Pinpoint the cell where the given text exists, returning its (x, y) midpoint coordinate. 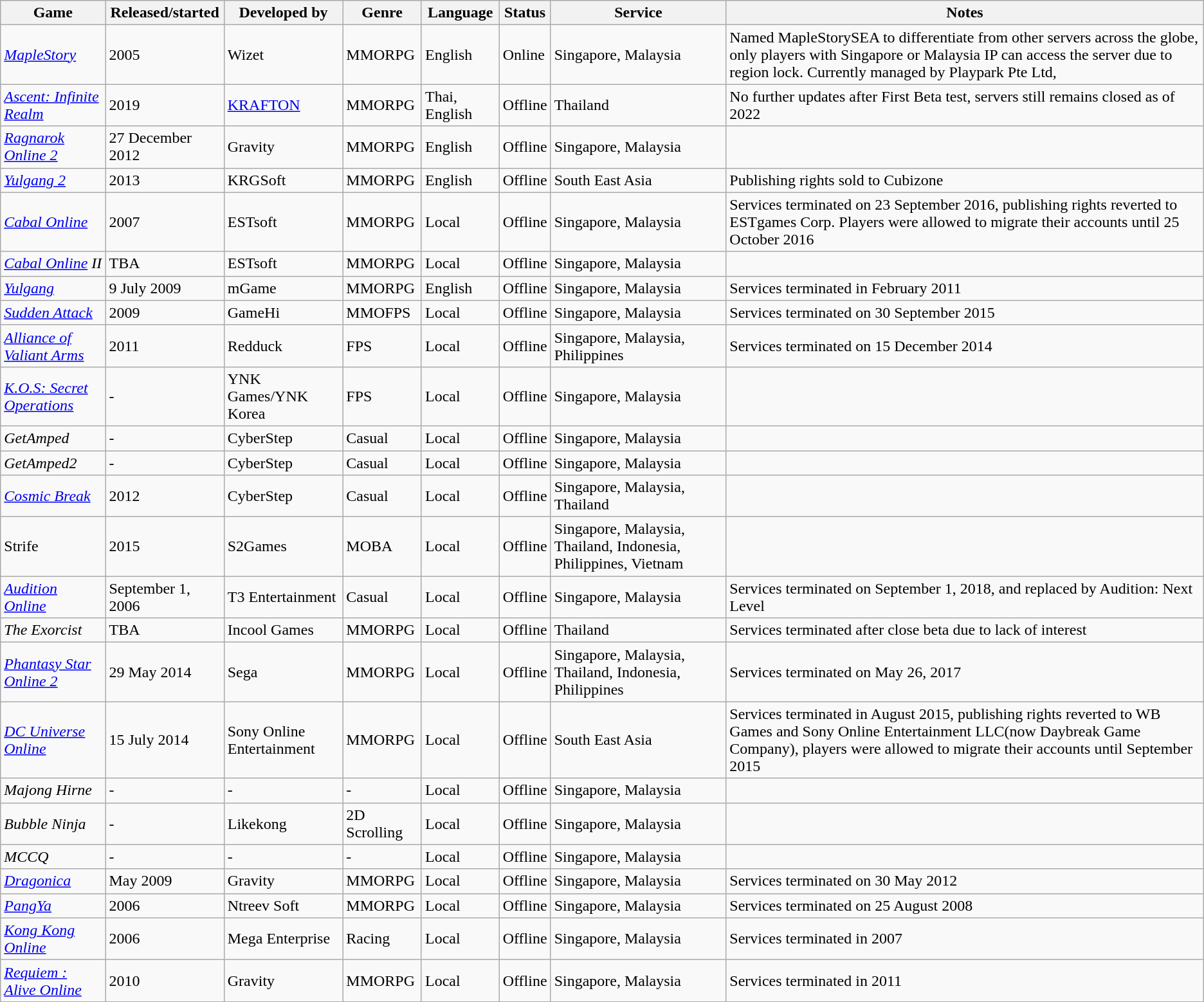
Incool Games (283, 630)
Services terminated in 2011 (965, 980)
Services terminated on September 1, 2018, and replaced by Audition: Next Level (965, 597)
Ascent: Infinite Realm (53, 105)
YNK Games/YNK Korea (283, 396)
2005 (165, 55)
Thai, English (461, 105)
Services terminated on 15 December 2014 (965, 346)
2007 (165, 222)
Cosmic Break (53, 496)
Ragnarok Online 2 (53, 147)
2013 (165, 180)
29 May 2014 (165, 672)
9 July 2009 (165, 288)
Alliance of Valiant Arms (53, 346)
MOBA (382, 547)
2010 (165, 980)
Services terminated in 2007 (965, 939)
T3 Entertainment (283, 597)
Yulgang 2 (53, 180)
Sony Online Entertainment (283, 740)
Kong Kong Online (53, 939)
15 July 2014 (165, 740)
Racing (382, 939)
May 2009 (165, 881)
Developed by (283, 13)
Sudden Attack (53, 313)
K.O.S: Secret Operations (53, 396)
Dragonica (53, 881)
No further updates after First Beta test, servers still remains closed as of 2022 (965, 105)
2009 (165, 313)
2015 (165, 547)
Cabal Online II (53, 264)
Singapore, Malaysia, Philippines (638, 346)
Sega (283, 672)
Requiem : Alive Online (53, 980)
27 December 2012 (165, 147)
MMOFPS (382, 313)
2012 (165, 496)
KRAFTON (283, 105)
The Exorcist (53, 630)
Mega Enterprise (283, 939)
Wizet (283, 55)
Language (461, 13)
DC Universe Online (53, 740)
Redduck (283, 346)
Yulgang (53, 288)
Services terminated after close beta due to lack of interest (965, 630)
Singapore, Malaysia, Thailand, Indonesia, Philippines (638, 672)
Likekong (283, 823)
2019 (165, 105)
Singapore, Malaysia, Thailand, Indonesia, Philippines, Vietnam (638, 547)
S2Games (283, 547)
2D Scrolling (382, 823)
Notes (965, 13)
KRGSoft (283, 180)
PangYa (53, 906)
Online (525, 55)
Service (638, 13)
September 1, 2006 (165, 597)
Bubble Ninja (53, 823)
Services terminated in February 2011 (965, 288)
Services terminated on 30 May 2012 (965, 881)
Services terminated on 30 September 2015 (965, 313)
Publishing rights sold to Cubizone (965, 180)
Majong Hirne (53, 790)
Audition Online (53, 597)
Singapore, Malaysia, Thailand (638, 496)
GetAmped2 (53, 462)
Services terminated on 25 August 2008 (965, 906)
MCCQ (53, 857)
GetAmped (53, 438)
Ntreev Soft (283, 906)
mGame (283, 288)
Genre (382, 13)
MapleStory (53, 55)
Game (53, 13)
2011 (165, 346)
Released/started (165, 13)
Strife (53, 547)
Cabal Online (53, 222)
Phantasy Star Online 2 (53, 672)
Services terminated on May 26, 2017 (965, 672)
GameHi (283, 313)
Status (525, 13)
